Identify which cell holds the provided text, then report its [x, y] central coordinate. 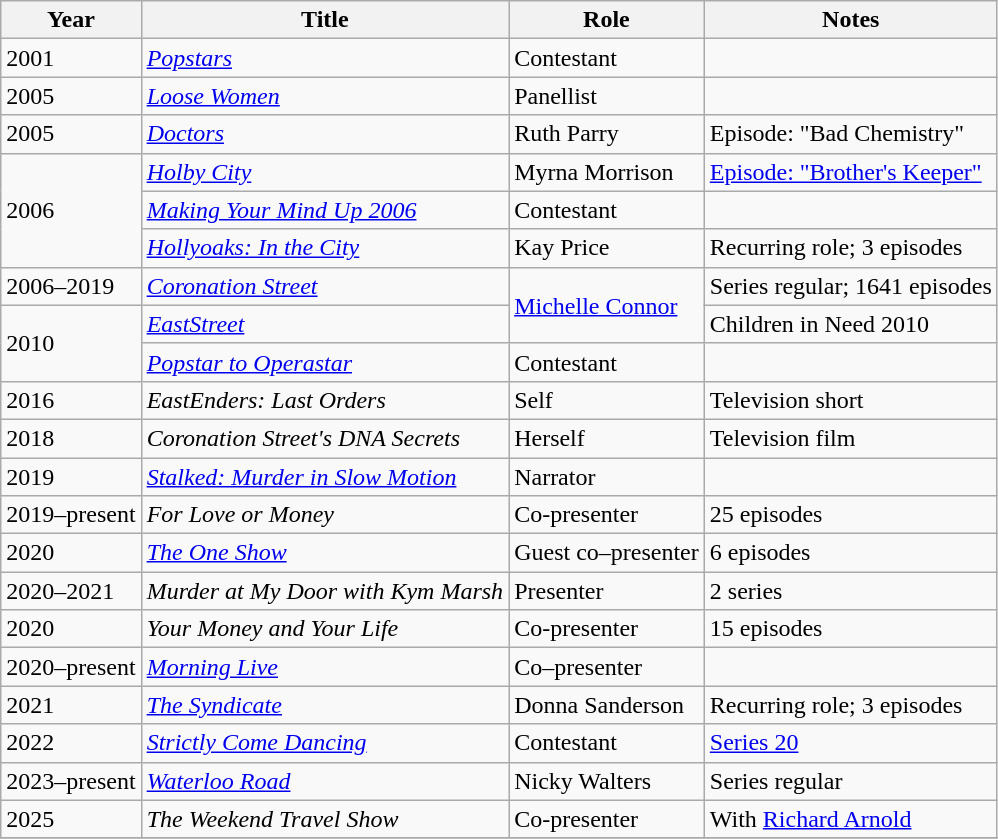
Nicky Walters [607, 781]
Coronation Street's DNA Secrets [325, 438]
Presenter [607, 591]
Role [607, 20]
Popstar to Operastar [325, 362]
Ruth Parry [607, 134]
The Syndicate [325, 705]
Series regular; 1641 episodes [850, 286]
2 series [850, 591]
Michelle Connor [607, 305]
2023–present [71, 781]
Your Money and Your Life [325, 629]
2022 [71, 743]
Hollyoaks: In the City [325, 248]
EastStreet [325, 324]
Co–presenter [607, 667]
Episode: "Brother's Keeper" [850, 172]
Doctors [325, 134]
2020–2021 [71, 591]
25 episodes [850, 515]
2010 [71, 343]
Donna Sanderson [607, 705]
Episode: "Bad Chemistry" [850, 134]
Making Your Mind Up 2006 [325, 210]
2020–present [71, 667]
Notes [850, 20]
Television film [850, 438]
The One Show [325, 553]
2016 [71, 400]
Self [607, 400]
Morning Live [325, 667]
2006–2019 [71, 286]
For Love or Money [325, 515]
Myrna Morrison [607, 172]
2019–present [71, 515]
Guest co–presenter [607, 553]
Murder at My Door with Kym Marsh [325, 591]
Series 20 [850, 743]
Series regular [850, 781]
Television short [850, 400]
With Richard Arnold [850, 819]
Title [325, 20]
Popstars [325, 58]
Kay Price [607, 248]
Stalked: Murder in Slow Motion [325, 477]
Coronation Street [325, 286]
Herself [607, 438]
Holby City [325, 172]
6 episodes [850, 553]
Strictly Come Dancing [325, 743]
Loose Women [325, 96]
2021 [71, 705]
2006 [71, 210]
15 episodes [850, 629]
2001 [71, 58]
EastEnders: Last Orders [325, 400]
2018 [71, 438]
Panellist [607, 96]
Waterloo Road [325, 781]
Children in Need 2010 [850, 324]
2025 [71, 819]
Narrator [607, 477]
The Weekend Travel Show [325, 819]
2019 [71, 477]
Year [71, 20]
